Search for the cell housing the specified text and yield its [x, y] center coordinate. 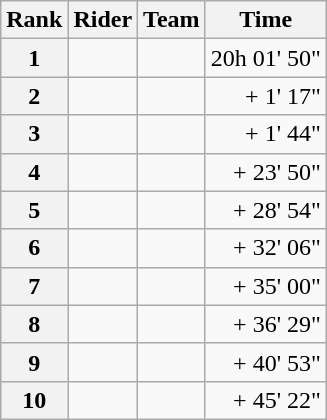
20h 01' 50" [266, 58]
+ 28' 54" [266, 210]
9 [34, 362]
+ 1' 44" [266, 134]
3 [34, 134]
+ 45' 22" [266, 400]
+ 40' 53" [266, 362]
+ 23' 50" [266, 172]
2 [34, 96]
6 [34, 248]
7 [34, 286]
Rank [34, 20]
Rider [103, 20]
1 [34, 58]
+ 36' 29" [266, 324]
5 [34, 210]
Team [172, 20]
+ 35' 00" [266, 286]
4 [34, 172]
+ 32' 06" [266, 248]
+ 1' 17" [266, 96]
8 [34, 324]
10 [34, 400]
Time [266, 20]
